Determine the [X, Y] coordinate at the center of the cell enclosing the given text.  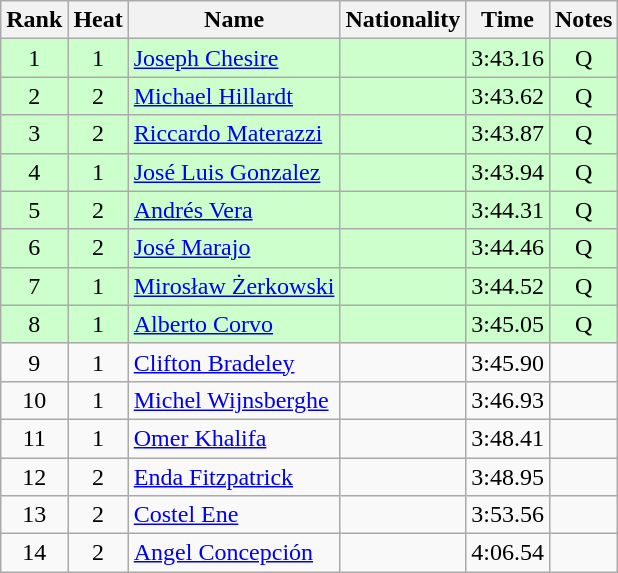
9 [34, 362]
10 [34, 400]
3:46.93 [508, 400]
Andrés Vera [234, 210]
5 [34, 210]
Heat [98, 20]
Costel Ene [234, 515]
Riccardo Materazzi [234, 134]
3:44.31 [508, 210]
Michael Hillardt [234, 96]
Alberto Corvo [234, 324]
José Marajo [234, 248]
3:45.05 [508, 324]
Name [234, 20]
José Luis Gonzalez [234, 172]
4:06.54 [508, 553]
3 [34, 134]
8 [34, 324]
3:43.16 [508, 58]
3:43.87 [508, 134]
Angel Concepción [234, 553]
3:48.95 [508, 477]
3:53.56 [508, 515]
3:44.52 [508, 286]
Omer Khalifa [234, 438]
12 [34, 477]
Clifton Bradeley [234, 362]
Enda Fitzpatrick [234, 477]
4 [34, 172]
3:43.62 [508, 96]
Mirosław Żerkowski [234, 286]
6 [34, 248]
Rank [34, 20]
3:43.94 [508, 172]
3:44.46 [508, 248]
3:48.41 [508, 438]
Michel Wijnsberghe [234, 400]
13 [34, 515]
11 [34, 438]
Notes [583, 20]
3:45.90 [508, 362]
14 [34, 553]
Time [508, 20]
7 [34, 286]
Nationality [403, 20]
Joseph Chesire [234, 58]
